Capture the cell that displays the provided text and extract its (x, y) central coordinate. 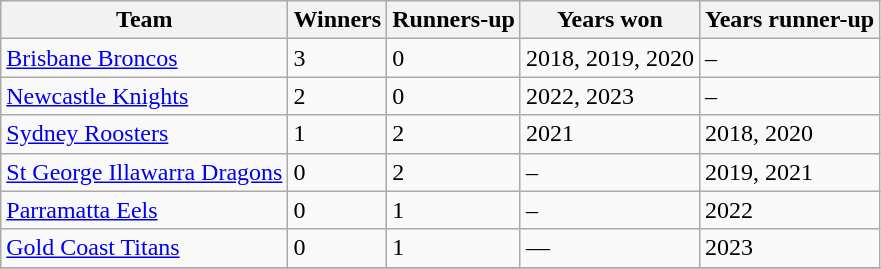
Newcastle Knights (144, 96)
Years runner-up (789, 20)
2018, 2020 (789, 134)
Years won (610, 20)
2021 (610, 134)
Winners (338, 20)
2023 (789, 248)
Team (144, 20)
Parramatta Eels (144, 210)
Gold Coast Titans (144, 248)
Brisbane Broncos (144, 58)
Runners-up (454, 20)
2022 (789, 210)
Sydney Roosters (144, 134)
2019, 2021 (789, 172)
2018, 2019, 2020 (610, 58)
3 (338, 58)
St George Illawarra Dragons (144, 172)
2022, 2023 (610, 96)
— (610, 248)
